Locate the cell with the specified text and output its (x, y) center coordinate. 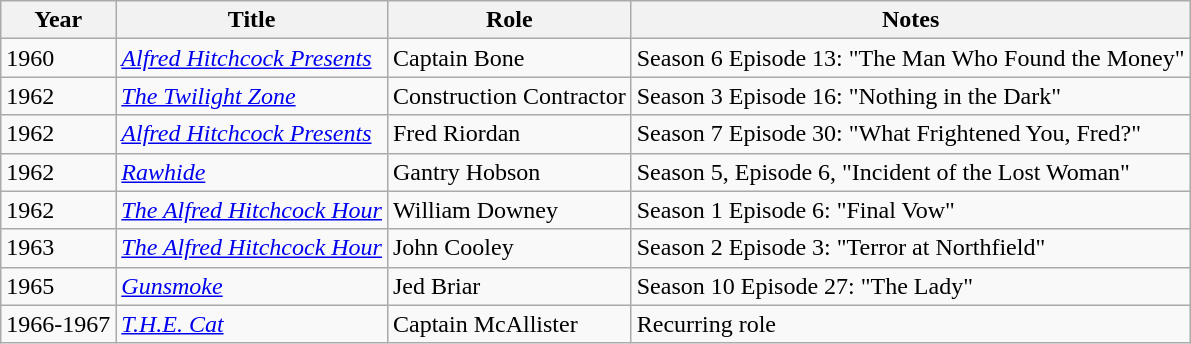
Season 1 Episode 6: "Final Vow" (910, 210)
Year (58, 20)
Rawhide (252, 172)
William Downey (509, 210)
Title (252, 20)
Gunsmoke (252, 286)
Season 7 Episode 30: "What Frightened You, Fred?" (910, 134)
Role (509, 20)
Jed Briar (509, 286)
1966-1967 (58, 324)
1963 (58, 248)
Season 6 Episode 13: "The Man Who Found the Money" (910, 58)
Captain Bone (509, 58)
Season 3 Episode 16: "Nothing in the Dark" (910, 96)
Season 10 Episode 27: "The Lady" (910, 286)
T.H.E. Cat (252, 324)
Construction Contractor (509, 96)
Season 5, Episode 6, "Incident of the Lost Woman" (910, 172)
Gantry Hobson (509, 172)
John Cooley (509, 248)
Recurring role (910, 324)
The Twilight Zone (252, 96)
1965 (58, 286)
Fred Riordan (509, 134)
1960 (58, 58)
Notes (910, 20)
Season 2 Episode 3: "Terror at Northfield" (910, 248)
Captain McAllister (509, 324)
